Find where the given text appears and provide that cell's center as (X, Y) coordinate. 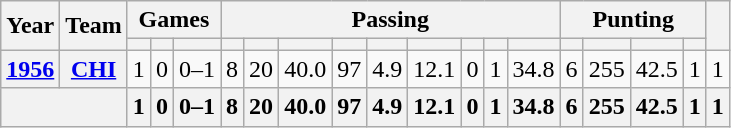
Year (30, 26)
Team (94, 26)
CHI (94, 69)
Passing (391, 20)
1956 (30, 69)
Punting (633, 20)
Games (174, 20)
